Locate the cell with the specified text and output its (x, y) center coordinate. 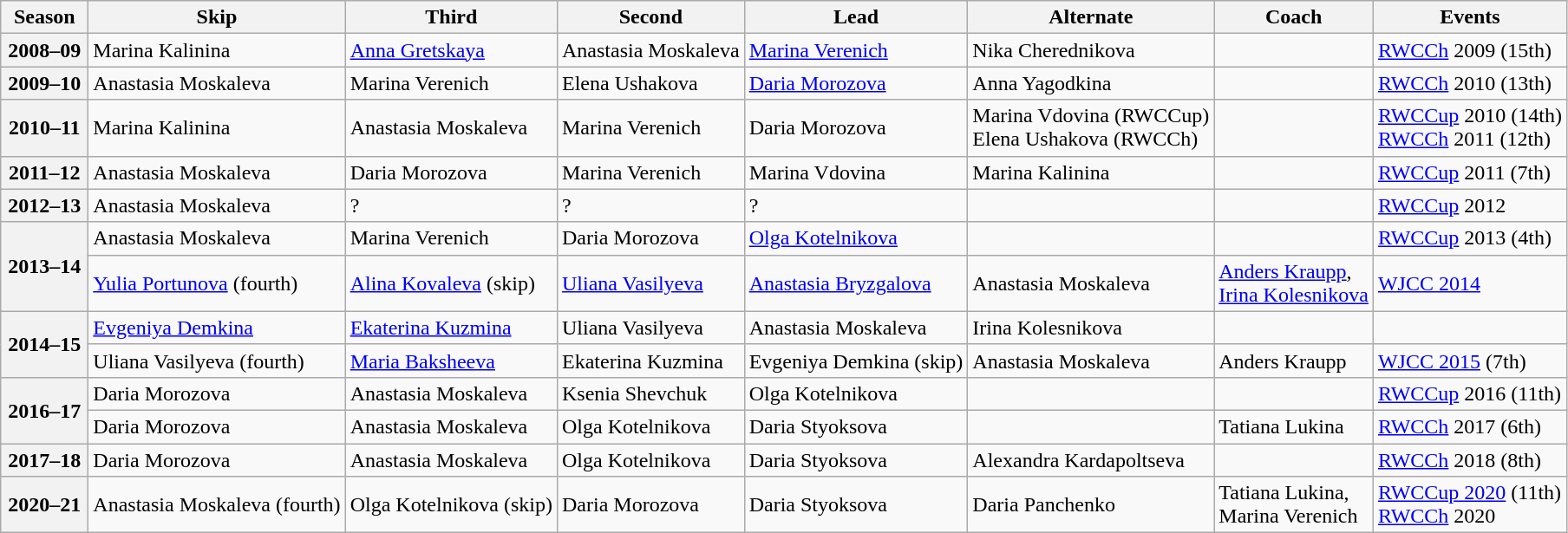
Anna Yagodkina (1091, 83)
Season (45, 17)
2020–21 (45, 504)
2010–11 (45, 128)
Elena Ushakova (650, 83)
Evgeniya Demkina (217, 328)
Alexandra Kardapoltseva (1091, 460)
Irina Kolesnikova (1091, 328)
2012–13 (45, 205)
Anastasia Moskaleva (fourth) (217, 504)
RWCCh 2018 (8th) (1469, 460)
2013–14 (45, 267)
Marina Vdovina (856, 172)
Nika Cherednikova (1091, 50)
RWCCh 2017 (6th) (1469, 426)
RWCCup 2012 (1469, 205)
2008–09 (45, 50)
Alternate (1091, 17)
Alina Kovaleva (skip) (451, 283)
RWCCup 2016 (11th) (1469, 393)
Coach (1294, 17)
Anders Kraupp,Irina Kolesnikova (1294, 283)
RWCCup 2013 (4th) (1469, 238)
Ksenia Shevchuk (650, 393)
Anders Kraupp (1294, 361)
WJCC 2014 (1469, 283)
Anna Gretskaya (451, 50)
RWCCup 2011 (7th) (1469, 172)
Daria Panchenko (1091, 504)
Yulia Portunova (fourth) (217, 283)
Uliana Vasilyeva (fourth) (217, 361)
Tatiana Lukina,Marina Verenich (1294, 504)
2016–17 (45, 410)
Events (1469, 17)
2011–12 (45, 172)
Second (650, 17)
2017–18 (45, 460)
Maria Baksheeva (451, 361)
RWCCh 2009 (15th) (1469, 50)
2009–10 (45, 83)
RWCCup 2010 (14th)RWCCh 2011 (12th) (1469, 128)
Olga Kotelnikova (skip) (451, 504)
RWCCup 2020 (11th) RWCCh 2020 (1469, 504)
Anastasia Bryzgalova (856, 283)
2014–15 (45, 344)
Tatiana Lukina (1294, 426)
Lead (856, 17)
RWCCh 2010 (13th) (1469, 83)
WJCC 2015 (7th) (1469, 361)
Evgeniya Demkina (skip) (856, 361)
Third (451, 17)
Skip (217, 17)
Marina Vdovina (RWCCup)Elena Ushakova (RWCCh) (1091, 128)
